Provide the [X, Y] coordinate of the cell's center where the given text is located.  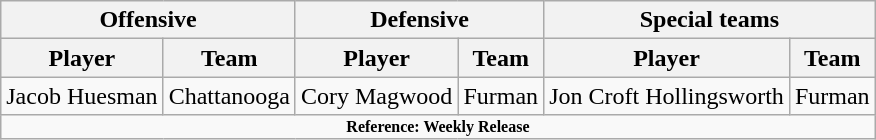
Jon Croft Hollingsworth [667, 96]
Cory Magwood [376, 96]
Jacob Huesman [82, 96]
Defensive [419, 20]
Offensive [148, 20]
Reference: Weekly Release [438, 127]
Special teams [710, 20]
Chattanooga [229, 96]
